From the cell containing the given text, extract its center point as (X, Y) coordinate. 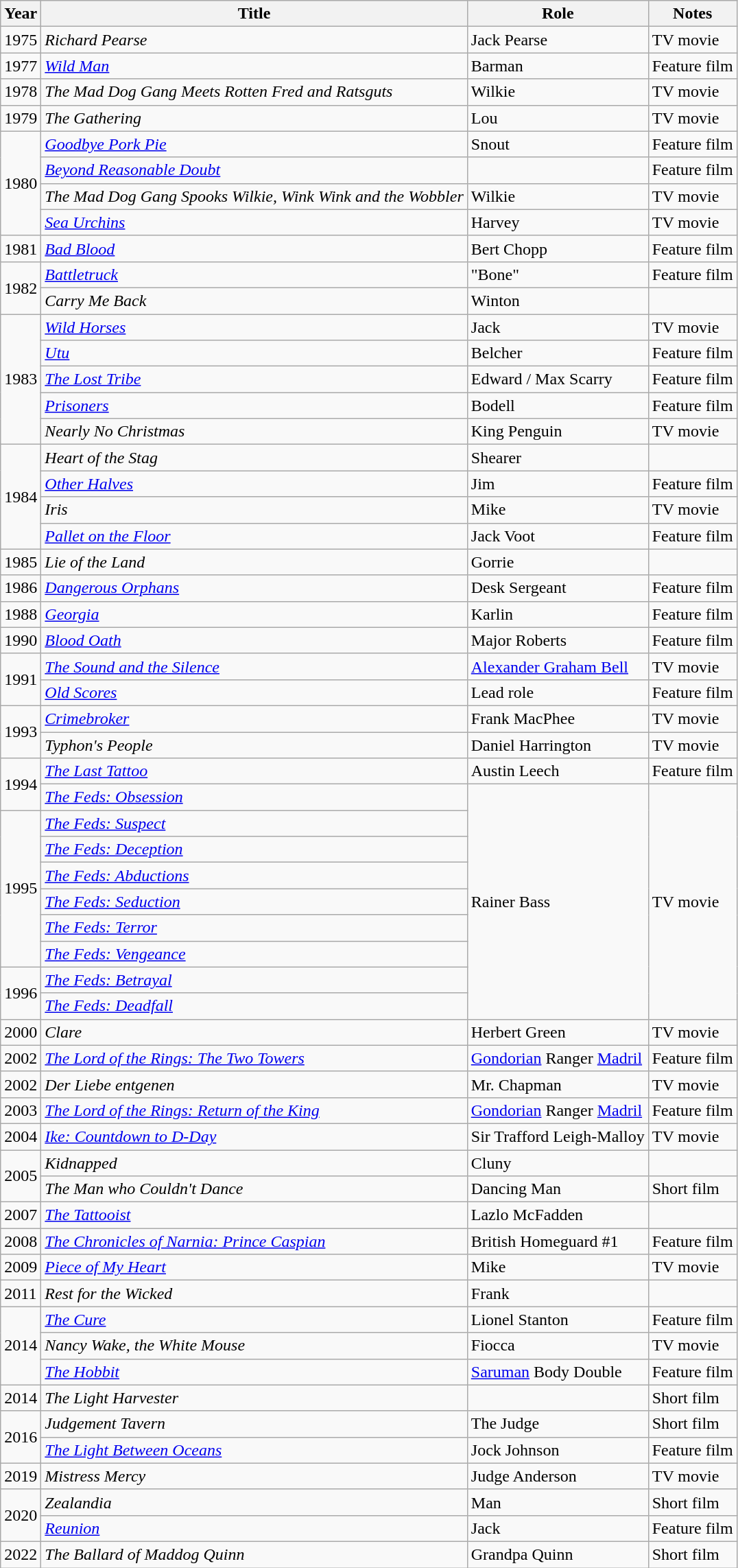
Zealandia (254, 1502)
The Lord of the Rings: Return of the King (254, 1110)
1984 (21, 497)
"Bone" (558, 274)
Wild Man (254, 66)
Herbert Green (558, 1032)
The Man who Couldn't Dance (254, 1189)
Snout (558, 144)
Wild Horses (254, 327)
The Chronicles of Narnia: Prince Caspian (254, 1241)
Frank (558, 1294)
Lead role (558, 692)
Grandpa Quinn (558, 1554)
The Feds: Suspect (254, 823)
The Feds: Terror (254, 928)
Jim (558, 484)
The Feds: Seduction (254, 902)
1981 (21, 248)
2008 (21, 1241)
Role (558, 14)
Carry Me Back (254, 301)
Utu (254, 353)
Shearer (558, 458)
Frank MacPhee (558, 718)
1994 (21, 784)
Judge Anderson (558, 1476)
1978 (21, 92)
1977 (21, 66)
1990 (21, 640)
Title (254, 14)
King Penguin (558, 432)
The Light Harvester (254, 1398)
Old Scores (254, 692)
1982 (21, 288)
1985 (21, 562)
2011 (21, 1294)
Winton (558, 301)
Major Roberts (558, 640)
The Cure (254, 1320)
Kidnapped (254, 1163)
The Feds: Vengeance (254, 954)
Lie of the Land (254, 562)
The Ballard of Maddog Quinn (254, 1554)
Nancy Wake, the White Mouse (254, 1346)
Cluny (558, 1163)
The Last Tattoo (254, 771)
The Lord of the Rings: The Two Towers (254, 1058)
Other Halves (254, 484)
The Hobbit (254, 1372)
Prisoners (254, 406)
2000 (21, 1032)
Daniel Harrington (558, 745)
The Feds: Obsession (254, 797)
2022 (21, 1554)
1980 (21, 183)
Pallet on the Floor (254, 536)
Dangerous Orphans (254, 588)
Richard Pearse (254, 40)
Jack Voot (558, 536)
2009 (21, 1267)
Belcher (558, 353)
2005 (21, 1176)
Georgia (254, 614)
The Gathering (254, 118)
1983 (21, 379)
Rest for the Wicked (254, 1294)
The Mad Dog Gang Spooks Wilkie, Wink Wink and the Wobbler (254, 196)
2020 (21, 1515)
2019 (21, 1476)
Der Liebe entgenen (254, 1084)
1993 (21, 732)
The Sound and the Silence (254, 666)
1995 (21, 889)
The Feds: Abductions (254, 876)
Lazlo McFadden (558, 1215)
Clare (254, 1032)
Reunion (254, 1528)
Gorrie (558, 562)
Piece of My Heart (254, 1267)
Karlin (558, 614)
Iris (254, 510)
Dancing Man (558, 1189)
1975 (21, 40)
Barman (558, 66)
1988 (21, 614)
Nearly No Christmas (254, 432)
Bad Blood (254, 248)
Ike: Countdown to D-Day (254, 1136)
2003 (21, 1110)
Austin Leech (558, 771)
The Lost Tribe (254, 379)
Crimebroker (254, 718)
Goodbye Pork Pie (254, 144)
Saruman Body Double (558, 1372)
Man (558, 1502)
2016 (21, 1437)
Mr. Chapman (558, 1084)
Typhon's People (254, 745)
Harvey (558, 222)
Notes (693, 14)
Sea Urchins (254, 222)
Bert Chopp (558, 248)
Bodell (558, 406)
Mistress Mercy (254, 1476)
Lou (558, 118)
1979 (21, 118)
Blood Oath (254, 640)
The Judge (558, 1424)
The Tattooist (254, 1215)
1996 (21, 993)
Edward / Max Scarry (558, 379)
Judgement Tavern (254, 1424)
Year (21, 14)
1986 (21, 588)
The Feds: Deception (254, 850)
2004 (21, 1136)
Lionel Stanton (558, 1320)
Battletruck (254, 274)
Rainer Bass (558, 902)
Desk Sergeant (558, 588)
The Feds: Betrayal (254, 980)
Fiocca (558, 1346)
Jack Pearse (558, 40)
The Feds: Deadfall (254, 1006)
Alexander Graham Bell (558, 666)
Jock Johnson (558, 1450)
1991 (21, 679)
British Homeguard #1 (558, 1241)
Sir Trafford Leigh-Malloy (558, 1136)
Heart of the Stag (254, 458)
Beyond Reasonable Doubt (254, 170)
The Light Between Oceans (254, 1450)
The Mad Dog Gang Meets Rotten Fred and Ratsguts (254, 92)
2007 (21, 1215)
